From the cell containing the given text, extract its center point as [X, Y] coordinate. 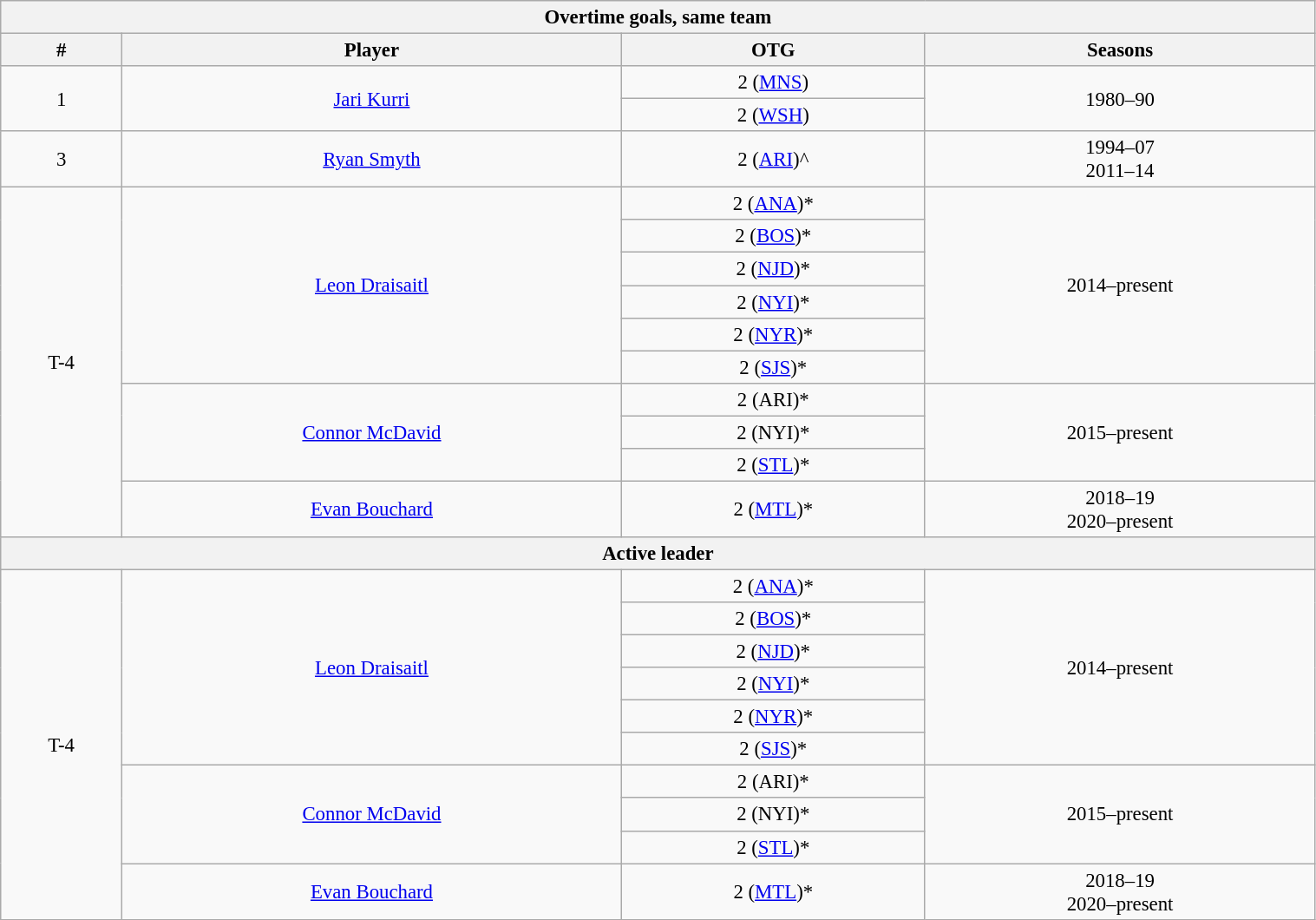
Seasons [1120, 50]
3 [62, 160]
Ryan Smyth [371, 160]
2 (WSH) [773, 115]
Active leader [658, 554]
Overtime goals, same team [658, 17]
2 (ARI)^ [773, 160]
Player [371, 50]
2 (MNS) [773, 82]
1994–072011–14 [1120, 160]
1 [62, 99]
OTG [773, 50]
Jari Kurri [371, 99]
1980–90 [1120, 99]
# [62, 50]
